For the text-containing cell, return its midpoint in (x, y) coordinate format. 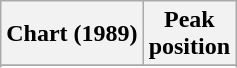
Peakposition (189, 34)
Chart (1989) (72, 34)
